Return the [X, Y] coordinate for the center point of the cell that contains the specified text.  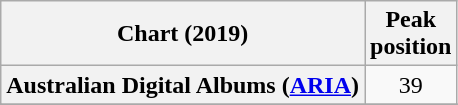
Peakposition [411, 34]
Australian Digital Albums (ARIA) [183, 85]
Chart (2019) [183, 34]
39 [411, 85]
